Identify which cell holds the provided text, then report its [x, y] central coordinate. 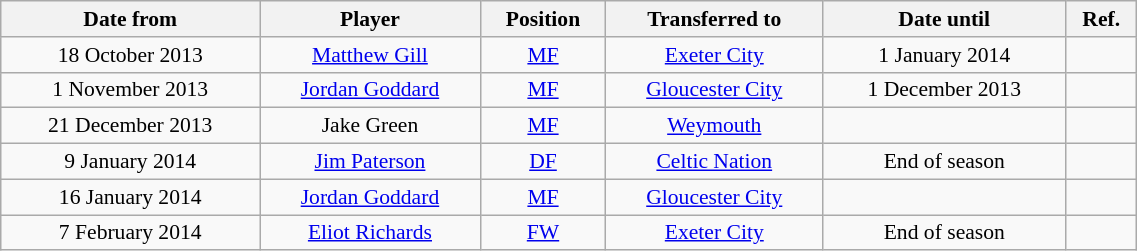
7 February 2014 [130, 233]
Celtic Nation [714, 162]
Date until [944, 19]
Jake Green [370, 126]
16 January 2014 [130, 197]
9 January 2014 [130, 162]
Player [370, 19]
21 December 2013 [130, 126]
Date from [130, 19]
1 December 2013 [944, 90]
18 October 2013 [130, 55]
1 November 2013 [130, 90]
FW [542, 233]
Eliot Richards [370, 233]
Jim Paterson [370, 162]
Weymouth [714, 126]
Position [542, 19]
Transferred to [714, 19]
Ref. [1102, 19]
Matthew Gill [370, 55]
DF [542, 162]
1 January 2014 [944, 55]
